Provide the [x, y] coordinate of the cell's center where the given text is located.  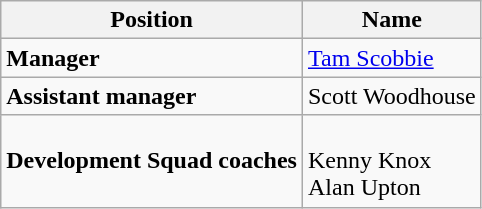
Development Squad coaches [152, 161]
Name [392, 20]
Position [152, 20]
Assistant manager [152, 96]
Tam Scobbie [392, 58]
Manager [152, 58]
Kenny KnoxAlan Upton [392, 161]
Scott Woodhouse [392, 96]
